Return the [x, y] coordinate for the center point of the cell that contains the specified text.  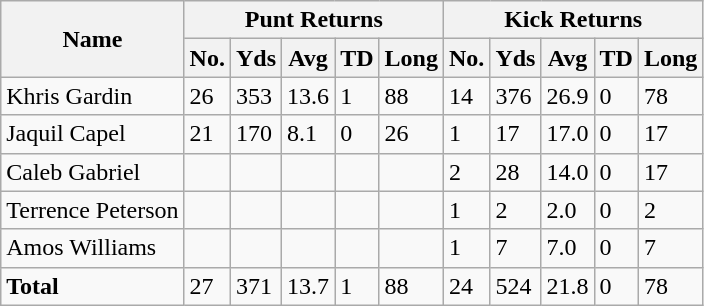
13.6 [308, 96]
27 [207, 286]
Kick Returns [572, 20]
14.0 [568, 172]
Amos Williams [92, 248]
26.9 [568, 96]
28 [516, 172]
8.1 [308, 134]
Total [92, 286]
17.0 [568, 134]
24 [466, 286]
Caleb Gabriel [92, 172]
Punt Returns [314, 20]
13.7 [308, 286]
21.8 [568, 286]
170 [256, 134]
21 [207, 134]
353 [256, 96]
Khris Gardin [92, 96]
376 [516, 96]
2.0 [568, 210]
Name [92, 39]
14 [466, 96]
371 [256, 286]
7.0 [568, 248]
Jaquil Capel [92, 134]
Terrence Peterson [92, 210]
524 [516, 286]
